Extract the (X, Y) coordinate from the center of the cell holding the provided text.  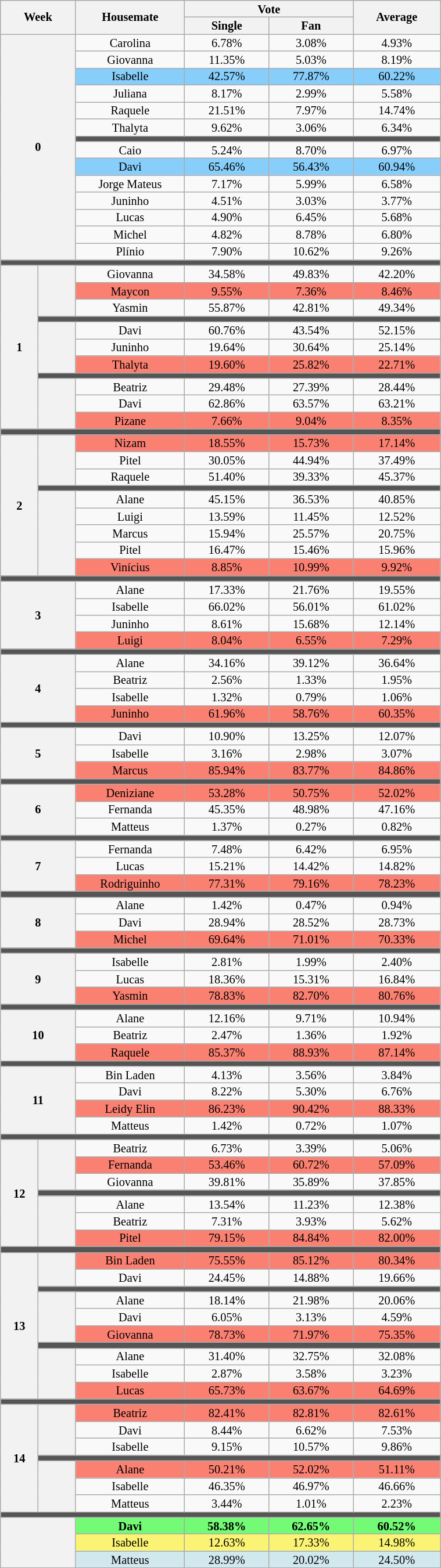
60.22% (397, 77)
5 (38, 754)
12 (20, 1194)
7.66% (227, 420)
9.15% (227, 1447)
Maycon (130, 290)
5.03% (311, 59)
19.64% (227, 347)
3.06% (311, 127)
7.31% (227, 1221)
7.29% (397, 640)
78.73% (227, 1334)
7.36% (311, 290)
14.82% (397, 866)
2.99% (311, 93)
40.85% (397, 499)
3.56% (311, 1074)
28.99% (227, 1559)
15.68% (311, 623)
6.05% (227, 1317)
6.76% (397, 1091)
32.08% (397, 1356)
13.59% (227, 517)
22.71% (397, 363)
Single (227, 26)
5.58% (397, 93)
3.93% (311, 1221)
Rodriguinho (130, 882)
1.36% (311, 1034)
12.63% (227, 1542)
7.53% (397, 1429)
11 (38, 1100)
45.15% (227, 499)
2.81% (227, 961)
77.87% (311, 77)
1.07% (397, 1125)
6.97% (397, 150)
10 (38, 1034)
82.41% (227, 1413)
Vinícius (130, 567)
56.43% (311, 166)
52.15% (397, 330)
Vote (269, 8)
15.96% (397, 550)
1.92% (397, 1034)
2.23% (397, 1502)
80.34% (397, 1261)
71.01% (311, 939)
0.47% (311, 906)
3.16% (227, 754)
16.84% (397, 979)
10.57% (311, 1447)
18.36% (227, 979)
12.07% (397, 736)
1.06% (397, 697)
6.55% (311, 640)
78.83% (227, 995)
2.98% (311, 754)
6.73% (227, 1148)
11.35% (227, 59)
20.06% (397, 1300)
63.57% (311, 403)
13.54% (227, 1204)
8.35% (397, 420)
21.98% (311, 1300)
15.73% (311, 442)
7.48% (227, 849)
28.52% (311, 922)
3.77% (397, 201)
25.57% (311, 533)
61.02% (397, 606)
19.60% (227, 363)
34.58% (227, 274)
4.82% (227, 235)
34.16% (227, 663)
20.75% (397, 533)
4.90% (227, 217)
61.96% (227, 714)
2.56% (227, 679)
0.27% (311, 827)
10.90% (227, 736)
1.99% (311, 961)
9.92% (397, 567)
21.76% (311, 590)
53.46% (227, 1165)
24.50% (397, 1559)
83.77% (311, 770)
46.66% (397, 1486)
7.17% (227, 183)
51.40% (227, 477)
8.44% (227, 1429)
42.20% (397, 274)
Average (397, 17)
6.95% (397, 849)
5.30% (311, 1091)
28.94% (227, 922)
50.21% (227, 1469)
75.55% (227, 1261)
25.82% (311, 363)
15.21% (227, 866)
53.28% (227, 793)
3.13% (311, 1317)
46.97% (311, 1486)
56.01% (311, 606)
5.68% (397, 217)
71.97% (311, 1334)
2.47% (227, 1034)
90.42% (311, 1109)
82.00% (397, 1238)
6.34% (397, 127)
Carolina (130, 43)
5.99% (311, 183)
82.61% (397, 1413)
42.57% (227, 77)
25.14% (397, 347)
12.16% (227, 1018)
39.33% (311, 477)
31.40% (227, 1356)
66.02% (227, 606)
47.16% (397, 809)
3.03% (311, 201)
27.39% (311, 387)
24.45% (227, 1277)
60.35% (397, 714)
4.51% (227, 201)
12.52% (397, 517)
8.70% (311, 150)
Deniziane (130, 793)
10.62% (311, 251)
15.94% (227, 533)
88.33% (397, 1109)
9 (38, 979)
14.42% (311, 866)
21.51% (227, 110)
45.37% (397, 477)
43.54% (311, 330)
36.64% (397, 663)
45.35% (227, 809)
3.39% (311, 1148)
36.53% (311, 499)
64.69% (397, 1390)
51.11% (397, 1469)
30.05% (227, 460)
39.12% (311, 663)
Week (38, 17)
5.24% (227, 150)
44.94% (311, 460)
87.14% (397, 1052)
19.66% (397, 1277)
3.23% (397, 1374)
49.83% (311, 274)
65.46% (227, 166)
19.55% (397, 590)
Housemate (130, 17)
11.45% (311, 517)
60.94% (397, 166)
6.62% (311, 1429)
37.85% (397, 1182)
Jorge Mateus (130, 183)
16.47% (227, 550)
62.65% (311, 1526)
18.55% (227, 442)
8.22% (227, 1091)
3.44% (227, 1502)
58.76% (311, 714)
3.08% (311, 43)
30.64% (311, 347)
3.07% (397, 754)
12.14% (397, 623)
3.84% (397, 1074)
82.70% (311, 995)
20.02% (311, 1559)
50.75% (311, 793)
4 (38, 689)
14.88% (311, 1277)
1.32% (227, 697)
49.34% (397, 308)
28.44% (397, 387)
Plínio (130, 251)
2.87% (227, 1374)
1.37% (227, 827)
8 (38, 922)
8.46% (397, 290)
15.31% (311, 979)
18.14% (227, 1300)
9.55% (227, 290)
46.35% (227, 1486)
77.31% (227, 882)
8.04% (227, 640)
6.80% (397, 235)
10.99% (311, 567)
3.58% (311, 1374)
4.93% (397, 43)
6 (38, 809)
8.17% (227, 93)
65.73% (227, 1390)
0 (38, 147)
3 (38, 615)
4.59% (397, 1317)
12.38% (397, 1204)
14.98% (397, 1542)
62.86% (227, 403)
63.67% (311, 1390)
84.84% (311, 1238)
11.23% (311, 1204)
85.37% (227, 1052)
9.26% (397, 251)
39.81% (227, 1182)
48.98% (311, 809)
8.19% (397, 59)
6.78% (227, 43)
35.89% (311, 1182)
85.12% (311, 1261)
32.75% (311, 1356)
58.38% (227, 1526)
29.48% (227, 387)
5.06% (397, 1148)
0.79% (311, 697)
7 (38, 866)
Juliana (130, 93)
2 (20, 505)
0.94% (397, 906)
88.93% (311, 1052)
85.94% (227, 770)
14 (20, 1458)
69.64% (227, 939)
42.81% (311, 308)
60.72% (311, 1165)
6.58% (397, 183)
37.49% (397, 460)
5.62% (397, 1221)
4.13% (227, 1074)
28.73% (397, 922)
55.87% (227, 308)
Fan (311, 26)
6.42% (311, 849)
17.14% (397, 442)
60.52% (397, 1526)
63.21% (397, 403)
8.61% (227, 623)
2.40% (397, 961)
13 (20, 1326)
8.78% (311, 235)
84.86% (397, 770)
6.45% (311, 217)
75.35% (397, 1334)
80.76% (397, 995)
Nizam (130, 442)
57.09% (397, 1165)
Leidy Elin (130, 1109)
86.23% (227, 1109)
8.85% (227, 567)
1 (20, 347)
79.16% (311, 882)
Caio (130, 150)
78.23% (397, 882)
70.33% (397, 939)
0.82% (397, 827)
1.95% (397, 679)
1.01% (311, 1502)
9.04% (311, 420)
9.86% (397, 1447)
7.90% (227, 251)
14.74% (397, 110)
10.94% (397, 1018)
15.46% (311, 550)
82.81% (311, 1413)
79.15% (227, 1238)
7.97% (311, 110)
13.25% (311, 736)
9.62% (227, 127)
60.76% (227, 330)
1.33% (311, 679)
0.72% (311, 1125)
9.71% (311, 1018)
Pizane (130, 420)
